Return [x, y] of the center of cell containing provided text 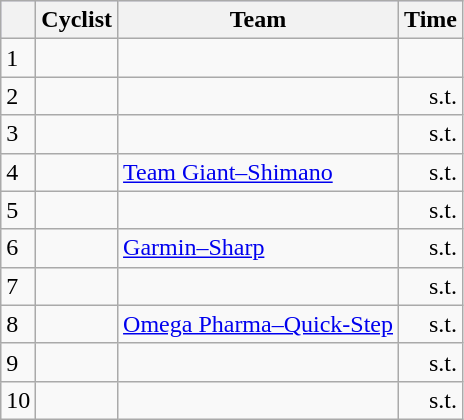
Time [431, 20]
8 [18, 324]
4 [18, 172]
Cyclist [77, 20]
6 [18, 248]
9 [18, 362]
7 [18, 286]
2 [18, 96]
10 [18, 400]
Omega Pharma–Quick-Step [258, 324]
Team Giant–Shimano [258, 172]
Team [258, 20]
5 [18, 210]
3 [18, 134]
1 [18, 58]
Garmin–Sharp [258, 248]
